Search for the cell housing the specified text and yield its [X, Y] center coordinate. 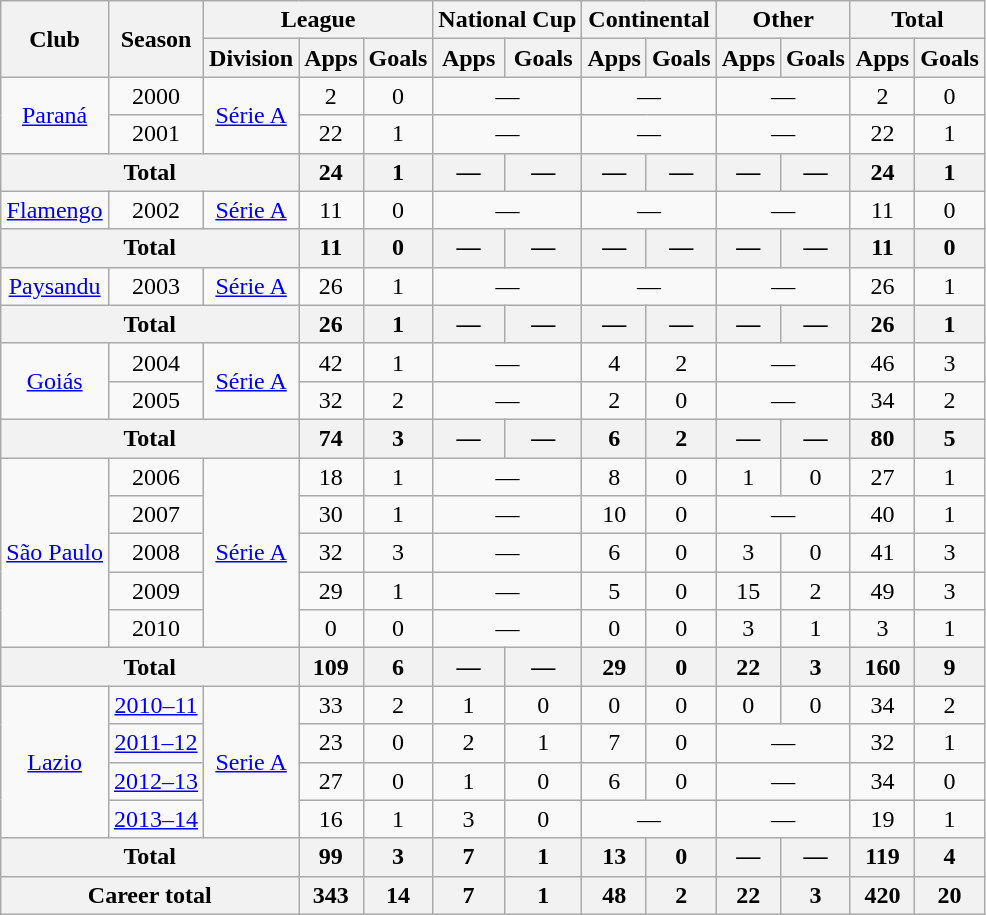
46 [882, 362]
2002 [156, 210]
League [318, 20]
Career total [150, 895]
Serie A [252, 762]
Flamengo [55, 210]
41 [882, 553]
2004 [156, 362]
23 [331, 743]
Paraná [55, 115]
2006 [156, 477]
19 [882, 819]
420 [882, 895]
Season [156, 39]
49 [882, 591]
8 [614, 477]
343 [331, 895]
119 [882, 857]
2010–11 [156, 705]
Lazio [55, 762]
30 [331, 515]
2001 [156, 134]
2013–14 [156, 819]
16 [331, 819]
80 [882, 438]
13 [614, 857]
Paysandu [55, 286]
2009 [156, 591]
2012–13 [156, 781]
Continental [649, 20]
Other [783, 20]
2011–12 [156, 743]
109 [331, 667]
2005 [156, 400]
14 [398, 895]
15 [748, 591]
20 [950, 895]
2000 [156, 96]
42 [331, 362]
74 [331, 438]
99 [331, 857]
2008 [156, 553]
Division [252, 58]
2007 [156, 515]
48 [614, 895]
10 [614, 515]
2010 [156, 629]
18 [331, 477]
40 [882, 515]
Goiás [55, 381]
Club [55, 39]
National Cup [508, 20]
160 [882, 667]
9 [950, 667]
33 [331, 705]
São Paulo [55, 553]
2003 [156, 286]
